Return (X, Y) of the center of cell containing provided text 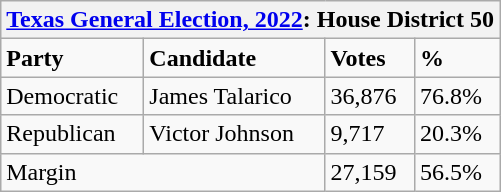
76.8% (458, 96)
27,159 (370, 172)
36,876 (370, 96)
Republican (72, 134)
Margin (163, 172)
Texas General Election, 2022: House District 50 (250, 20)
20.3% (458, 134)
Democratic (72, 96)
James Talarico (234, 96)
Party (72, 58)
56.5% (458, 172)
Candidate (234, 58)
% (458, 58)
Victor Johnson (234, 134)
Votes (370, 58)
9,717 (370, 134)
